Extract the (x, y) coordinate from the center of the cell holding the provided text.  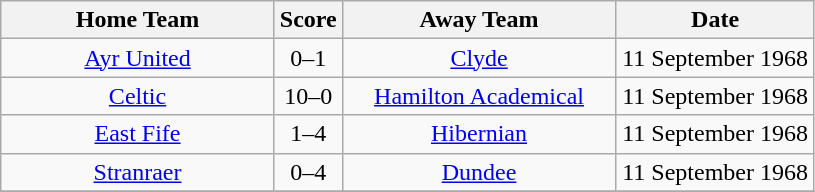
Stranraer (138, 172)
0–1 (308, 58)
Hibernian (479, 134)
0–4 (308, 172)
Hamilton Academical (479, 96)
Home Team (138, 20)
1–4 (308, 134)
Date (716, 20)
East Fife (138, 134)
Away Team (479, 20)
Dundee (479, 172)
Celtic (138, 96)
Score (308, 20)
Ayr United (138, 58)
10–0 (308, 96)
Clyde (479, 58)
